Provide the [X, Y] coordinate of the cell's center where the given text is located.  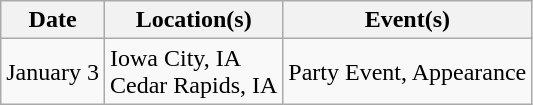
Party Event, Appearance [408, 72]
Iowa City, IA Cedar Rapids, IA [193, 72]
Date [53, 20]
Event(s) [408, 20]
January 3 [53, 72]
Location(s) [193, 20]
